Detect which cell encompasses the target text, then output its (x, y) center coordinate. 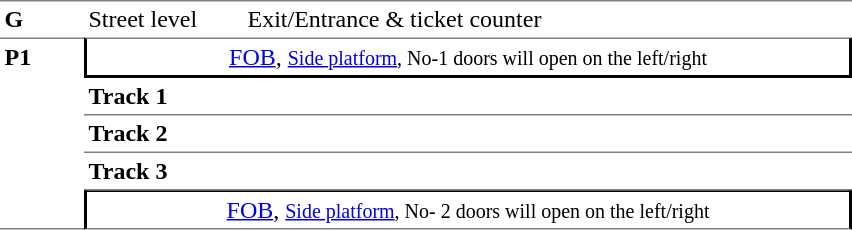
Exit/Entrance & ticket counter (548, 19)
Track 2 (164, 135)
G (42, 19)
Track 1 (164, 97)
P1 (42, 134)
Track 3 (164, 172)
Street level (164, 19)
FOB, Side platform, No- 2 doors will open on the left/right (468, 210)
FOB, Side platform, No-1 doors will open on the left/right (468, 58)
